Determine the [X, Y] coordinate at the center of the cell enclosing the given text.  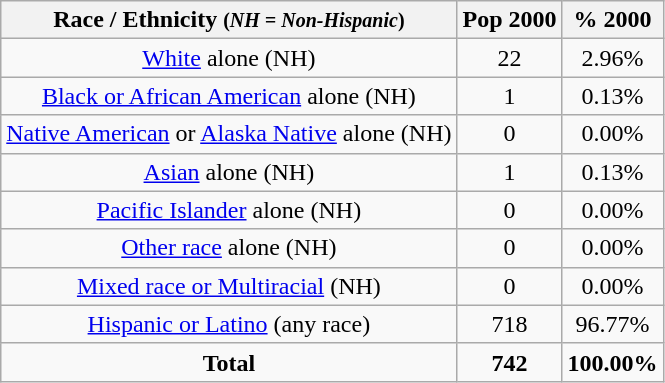
22 [510, 58]
100.00% [612, 362]
Other race alone (NH) [229, 248]
Pacific Islander alone (NH) [229, 210]
718 [510, 324]
Native American or Alaska Native alone (NH) [229, 134]
Total [229, 362]
96.77% [612, 324]
742 [510, 362]
Hispanic or Latino (any race) [229, 324]
Black or African American alone (NH) [229, 96]
Mixed race or Multiracial (NH) [229, 286]
Race / Ethnicity (NH = Non-Hispanic) [229, 20]
2.96% [612, 58]
Asian alone (NH) [229, 172]
White alone (NH) [229, 58]
% 2000 [612, 20]
Pop 2000 [510, 20]
